Find where the given text appears and provide that cell's center as (X, Y) coordinate. 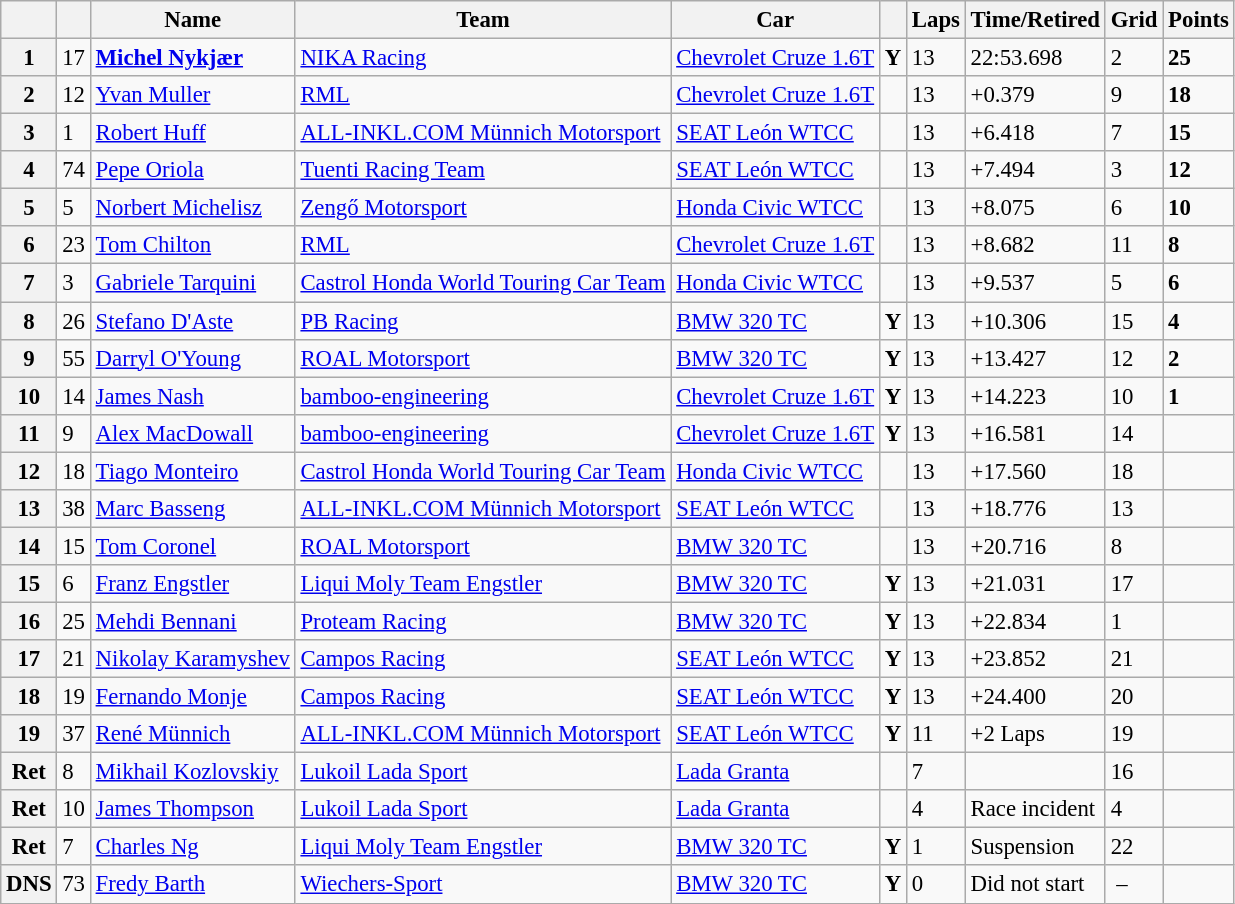
+0.379 (1035, 95)
Tom Chilton (192, 245)
38 (74, 509)
Points (1198, 20)
Tiago Monteiro (192, 471)
Robert Huff (192, 133)
0 (936, 885)
Gabriele Tarquini (192, 283)
+10.306 (1035, 321)
Suspension (1035, 847)
+14.223 (1035, 396)
+6.418 (1035, 133)
Fredy Barth (192, 885)
Race incident (1035, 809)
Laps (936, 20)
26 (74, 321)
René Münnich (192, 734)
+17.560 (1035, 471)
Did not start (1035, 885)
Franz Engstler (192, 584)
Name (192, 20)
Darryl O'Young (192, 358)
James Thompson (192, 809)
+24.400 (1035, 697)
Grid (1134, 20)
Michel Nykjær (192, 58)
James Nash (192, 396)
+16.581 (1035, 433)
+8.682 (1035, 245)
74 (74, 170)
Charles Ng (192, 847)
Nikolay Karamyshev (192, 659)
Stefano D'Aste (192, 321)
Yvan Muller (192, 95)
+23.852 (1035, 659)
– (1134, 885)
Pepe Oriola (192, 170)
20 (1134, 697)
Time/Retired (1035, 20)
37 (74, 734)
+20.716 (1035, 546)
Zengő Motorsport (483, 208)
+8.075 (1035, 208)
Alex MacDowall (192, 433)
Team (483, 20)
22:53.698 (1035, 58)
NIKA Racing (483, 58)
73 (74, 885)
Tuenti Racing Team (483, 170)
22 (1134, 847)
+22.834 (1035, 621)
Mehdi Bennani (192, 621)
+7.494 (1035, 170)
23 (74, 245)
Car (776, 20)
+21.031 (1035, 584)
55 (74, 358)
DNS (29, 885)
PB Racing (483, 321)
Tom Coronel (192, 546)
+13.427 (1035, 358)
Wiechers-Sport (483, 885)
Norbert Michelisz (192, 208)
Fernando Monje (192, 697)
+18.776 (1035, 509)
+9.537 (1035, 283)
Marc Basseng (192, 509)
+2 Laps (1035, 734)
Proteam Racing (483, 621)
Mikhail Kozlovskiy (192, 772)
